Search for the cell housing the specified text and yield its (x, y) center coordinate. 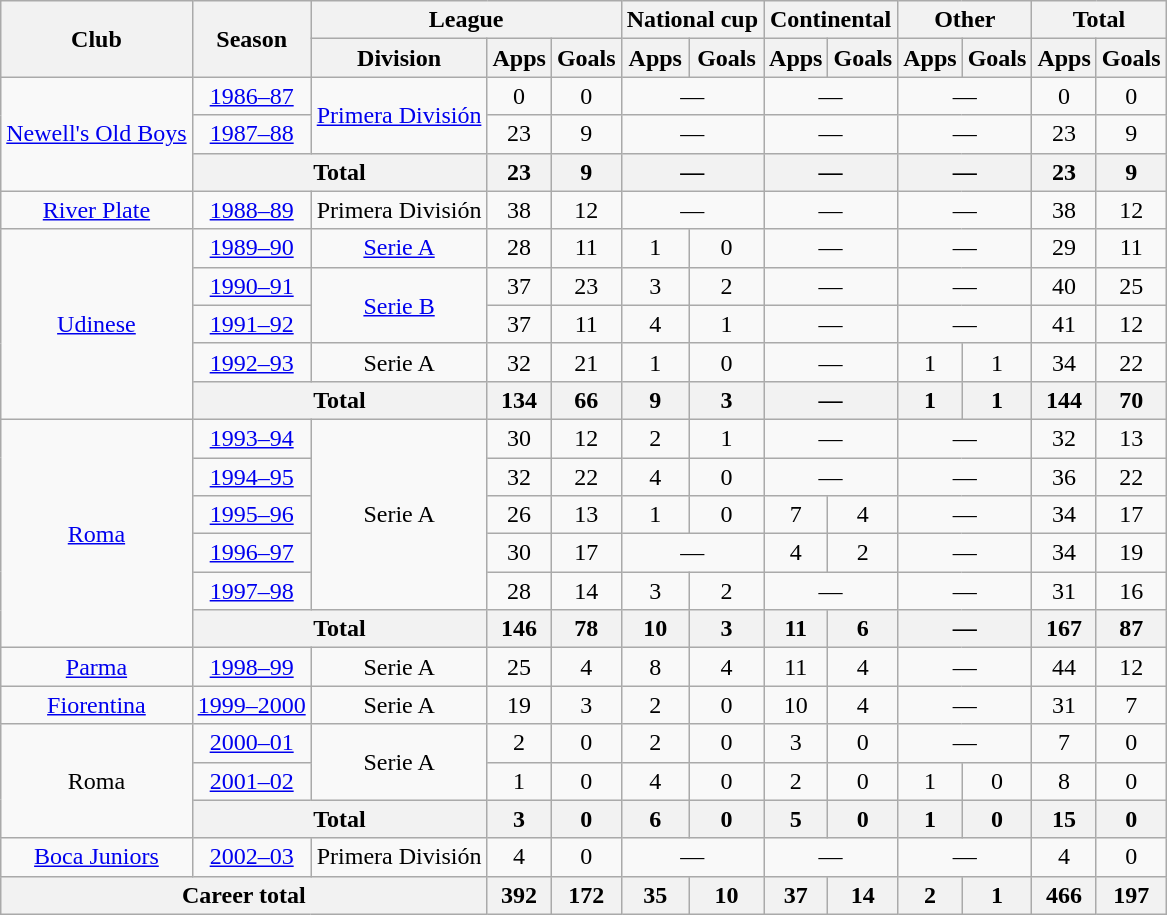
35 (655, 895)
134 (519, 400)
1990–91 (252, 286)
167 (1064, 629)
Division (399, 58)
River Plate (96, 210)
66 (586, 400)
70 (1131, 400)
Career total (244, 895)
144 (1064, 400)
87 (1131, 629)
Serie B (399, 305)
2000–01 (252, 743)
1998–99 (252, 667)
Club (96, 39)
172 (586, 895)
78 (586, 629)
36 (1064, 477)
Fiorentina (96, 705)
1996–97 (252, 553)
197 (1131, 895)
Season (252, 39)
1999–2000 (252, 705)
1991–92 (252, 324)
44 (1064, 667)
2002–03 (252, 857)
41 (1064, 324)
29 (1064, 248)
1997–98 (252, 591)
Udinese (96, 324)
Other (965, 20)
466 (1064, 895)
1987–88 (252, 134)
5 (796, 819)
26 (519, 515)
1988–89 (252, 210)
National cup (692, 20)
146 (519, 629)
1993–94 (252, 438)
Newell's Old Boys (96, 134)
1992–93 (252, 362)
21 (586, 362)
40 (1064, 286)
Boca Juniors (96, 857)
1995–96 (252, 515)
392 (519, 895)
15 (1064, 819)
16 (1131, 591)
League (466, 20)
1994–95 (252, 477)
2001–02 (252, 781)
1989–90 (252, 248)
Parma (96, 667)
Continental (831, 20)
1986–87 (252, 96)
